From the cell containing the given text, extract its center point as (x, y) coordinate. 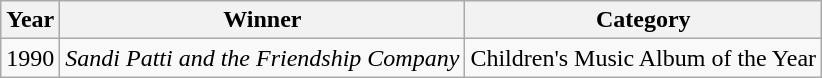
Year (30, 20)
Category (644, 20)
1990 (30, 58)
Sandi Patti and the Friendship Company (262, 58)
Children's Music Album of the Year (644, 58)
Winner (262, 20)
